Capture the cell that displays the provided text and extract its [x, y] central coordinate. 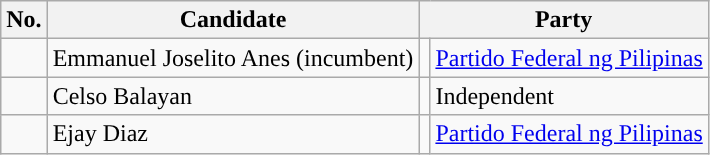
Emmanuel Joselito Anes (incumbent) [233, 58]
Candidate [233, 20]
Ejay Diaz [233, 134]
Celso Balayan [233, 96]
Party [564, 20]
Independent [569, 96]
No. [24, 20]
